Identify which cell holds the provided text, then report its [X, Y] central coordinate. 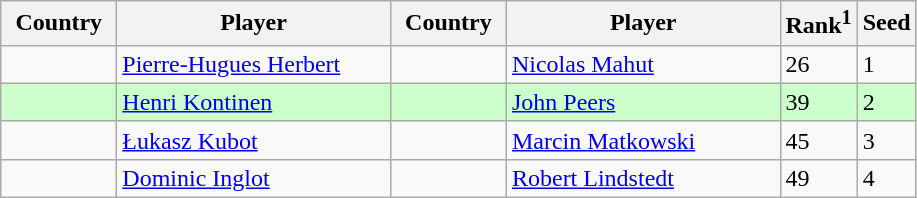
45 [818, 140]
Dominic Inglot [254, 178]
1 [886, 64]
Łukasz Kubot [254, 140]
Nicolas Mahut [643, 64]
39 [818, 102]
Robert Lindstedt [643, 178]
26 [818, 64]
2 [886, 102]
Henri Kontinen [254, 102]
3 [886, 140]
49 [818, 178]
Pierre-Hugues Herbert [254, 64]
John Peers [643, 102]
Seed [886, 24]
Marcin Matkowski [643, 140]
4 [886, 178]
Rank1 [818, 24]
